Return the [x, y] coordinate for the center point of the cell that contains the specified text.  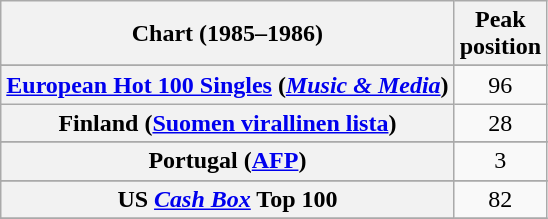
US Cash Box Top 100 [228, 199]
Chart (1985–1986) [228, 34]
Peakposition [500, 34]
96 [500, 85]
European Hot 100 Singles (Music & Media) [228, 85]
3 [500, 161]
28 [500, 123]
82 [500, 199]
Portugal (AFP) [228, 161]
Finland (Suomen virallinen lista) [228, 123]
